Pinpoint the cell where the given text exists, returning its [x, y] midpoint coordinate. 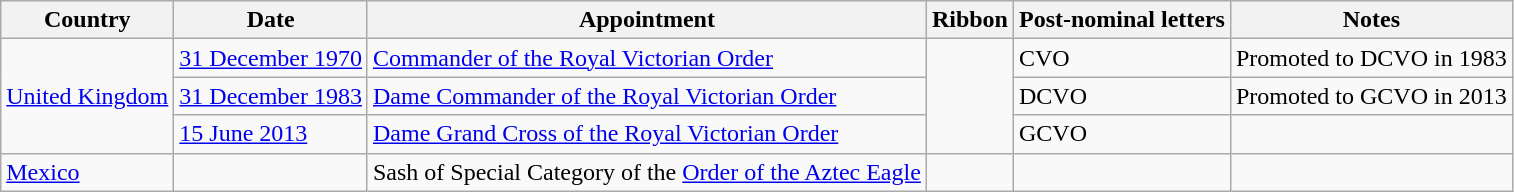
GCVO [1122, 134]
31 December 1983 [271, 96]
Appointment [646, 20]
31 December 1970 [271, 58]
Promoted to GCVO in 2013 [1371, 96]
Dame Commander of the Royal Victorian Order [646, 96]
Promoted to DCVO in 1983 [1371, 58]
Notes [1371, 20]
Dame Grand Cross of the Royal Victorian Order [646, 134]
CVO [1122, 58]
Sash of Special Category of the Order of the Aztec Eagle [646, 172]
Mexico [88, 172]
Post-nominal letters [1122, 20]
15 June 2013 [271, 134]
Date [271, 20]
United Kingdom [88, 96]
Country [88, 20]
DCVO [1122, 96]
Commander of the Royal Victorian Order [646, 58]
Ribbon [970, 20]
